Pinpoint the cell where the given text exists, returning its (X, Y) midpoint coordinate. 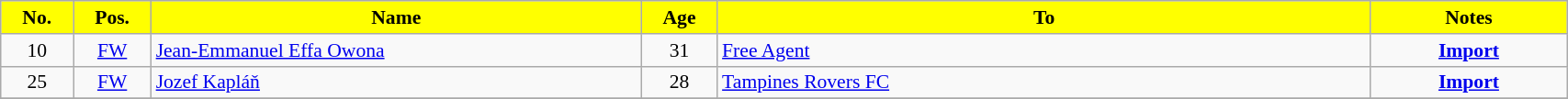
Age (680, 17)
10 (37, 50)
Pos. (112, 17)
Jozef Kapláň (397, 82)
No. (37, 17)
Free Agent (1043, 50)
Notes (1468, 17)
To (1043, 17)
Tampines Rovers FC (1043, 82)
Name (397, 17)
25 (37, 82)
Jean-Emmanuel Effa Owona (397, 50)
31 (680, 50)
28 (680, 82)
